Pinpoint the cell where the given text exists, returning its [X, Y] midpoint coordinate. 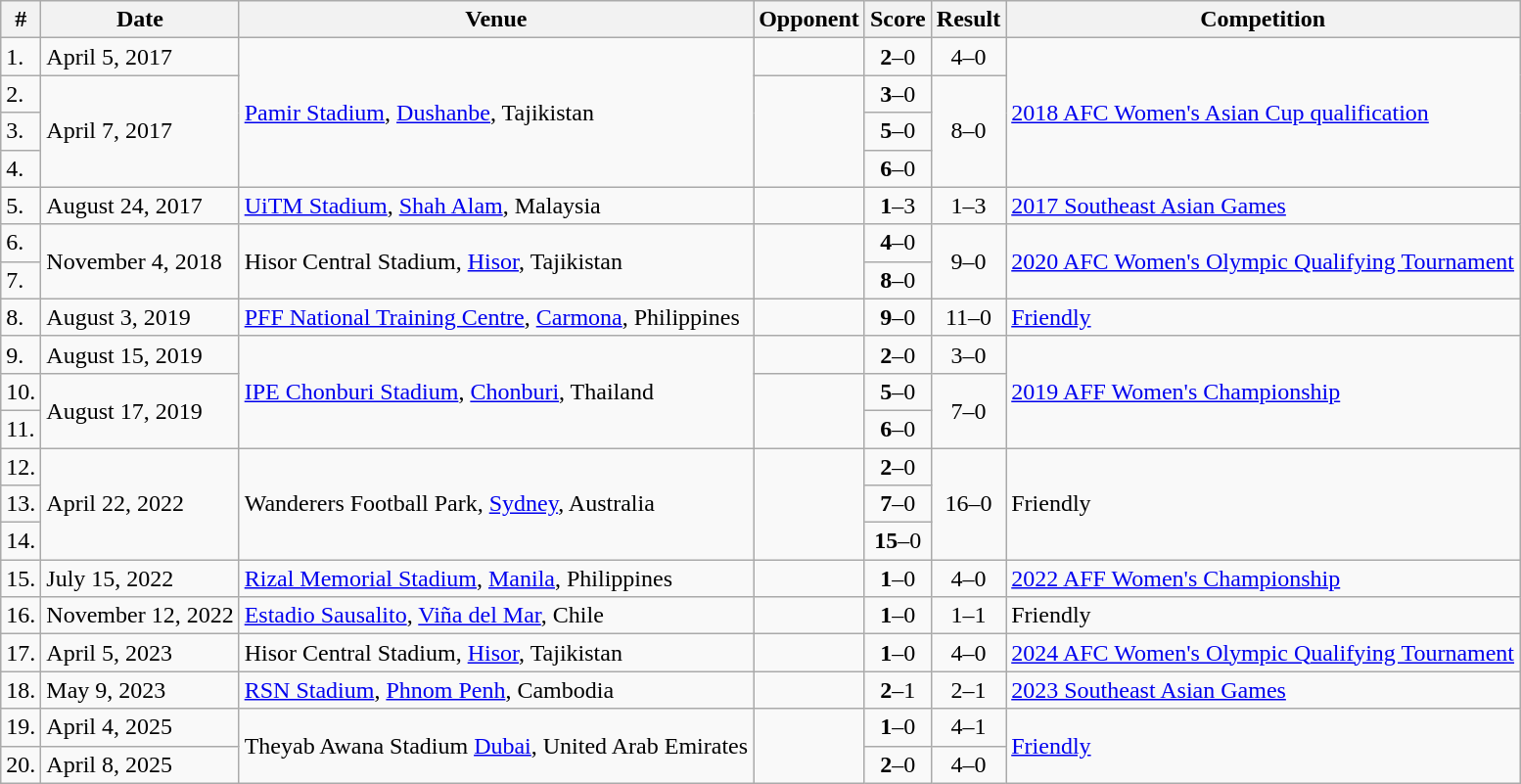
April 5, 2017 [140, 57]
August 17, 2019 [140, 410]
1–1 [968, 616]
August 3, 2019 [140, 317]
Wanderers Football Park, Sydney, Australia [495, 504]
2024 AFC Women's Olympic Qualifying Tournament [1263, 653]
12. [22, 467]
2. [22, 94]
17. [22, 653]
Result [968, 20]
2023 Southeast Asian Games [1263, 690]
April 22, 2022 [140, 504]
August 15, 2019 [140, 354]
15–0 [898, 541]
6. [22, 243]
3. [22, 131]
8. [22, 317]
July 15, 2022 [140, 578]
9. [22, 354]
1. [22, 57]
April 5, 2023 [140, 653]
15. [22, 578]
# [22, 20]
April 8, 2025 [140, 764]
November 12, 2022 [140, 616]
PFF National Training Centre, Carmona, Philippines [495, 317]
11–0 [968, 317]
14. [22, 541]
7. [22, 280]
Estadio Sausalito, Viña del Mar, Chile [495, 616]
2017 Southeast Asian Games [1263, 206]
2018 AFC Women's Asian Cup qualification [1263, 113]
Score [898, 20]
16. [22, 616]
Rizal Memorial Stadium, Manila, Philippines [495, 578]
10. [22, 392]
5. [22, 206]
UiTM Stadium, Shah Alam, Malaysia [495, 206]
Theyab Awana Stadium Dubai, United Arab Emirates [495, 746]
RSN Stadium, Phnom Penh, Cambodia [495, 690]
Opponent [809, 20]
Pamir Stadium, Dushanbe, Tajikistan [495, 113]
Competition [1263, 20]
May 9, 2023 [140, 690]
16–0 [968, 504]
August 24, 2017 [140, 206]
19. [22, 727]
IPE Chonburi Stadium, Chonburi, Thailand [495, 392]
April 7, 2017 [140, 131]
2022 AFF Women's Championship [1263, 578]
April 4, 2025 [140, 727]
Venue [495, 20]
Date [140, 20]
4–1 [968, 727]
20. [22, 764]
4. [22, 168]
2019 AFF Women's Championship [1263, 392]
13. [22, 504]
2020 AFC Women's Olympic Qualifying Tournament [1263, 261]
18. [22, 690]
November 4, 2018 [140, 261]
11. [22, 429]
